From the cell containing the given text, extract its center point as (x, y) coordinate. 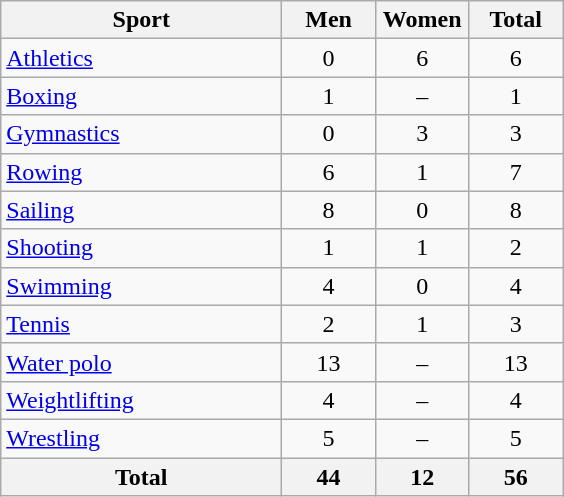
Women (422, 20)
Swimming (142, 286)
Boxing (142, 96)
Sailing (142, 210)
Tennis (142, 324)
44 (329, 477)
Gymnastics (142, 134)
Water polo (142, 362)
Weightlifting (142, 400)
7 (516, 172)
Sport (142, 20)
Athletics (142, 58)
Men (329, 20)
56 (516, 477)
Rowing (142, 172)
Shooting (142, 248)
12 (422, 477)
Wrestling (142, 438)
